Locate the cell with the specified text and output its [x, y] center coordinate. 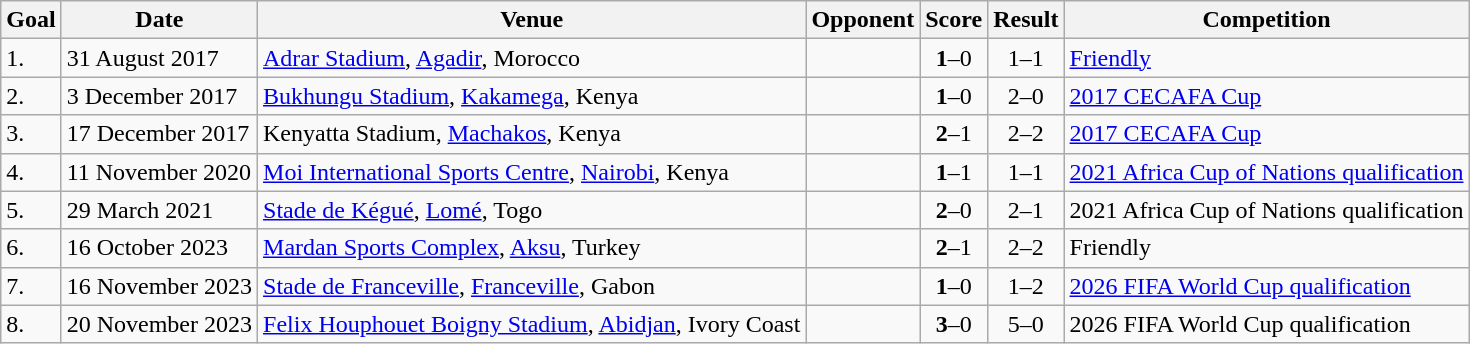
Kenyatta Stadium, Machakos, Kenya [532, 134]
Stade de Franceville, Franceville, Gabon [532, 286]
20 November 2023 [159, 324]
Venue [532, 20]
2. [31, 96]
1. [31, 58]
Stade de Kégué, Lomé, Togo [532, 210]
Goal [31, 20]
Adrar Stadium, Agadir, Morocco [532, 58]
8. [31, 324]
6. [31, 248]
Result [1026, 20]
Mardan Sports Complex, Aksu, Turkey [532, 248]
11 November 2020 [159, 172]
16 October 2023 [159, 248]
5. [31, 210]
Date [159, 20]
5–0 [1026, 324]
Competition [1266, 20]
29 March 2021 [159, 210]
3. [31, 134]
1–2 [1026, 286]
Opponent [863, 20]
Score [954, 20]
3 December 2017 [159, 96]
Moi International Sports Centre, Nairobi, Kenya [532, 172]
4. [31, 172]
31 August 2017 [159, 58]
7. [31, 286]
Bukhungu Stadium, Kakamega, Kenya [532, 96]
Felix Houphouet Boigny Stadium, Abidjan, Ivory Coast [532, 324]
3–0 [954, 324]
17 December 2017 [159, 134]
16 November 2023 [159, 286]
